Detect which cell encompasses the target text, then output its [x, y] center coordinate. 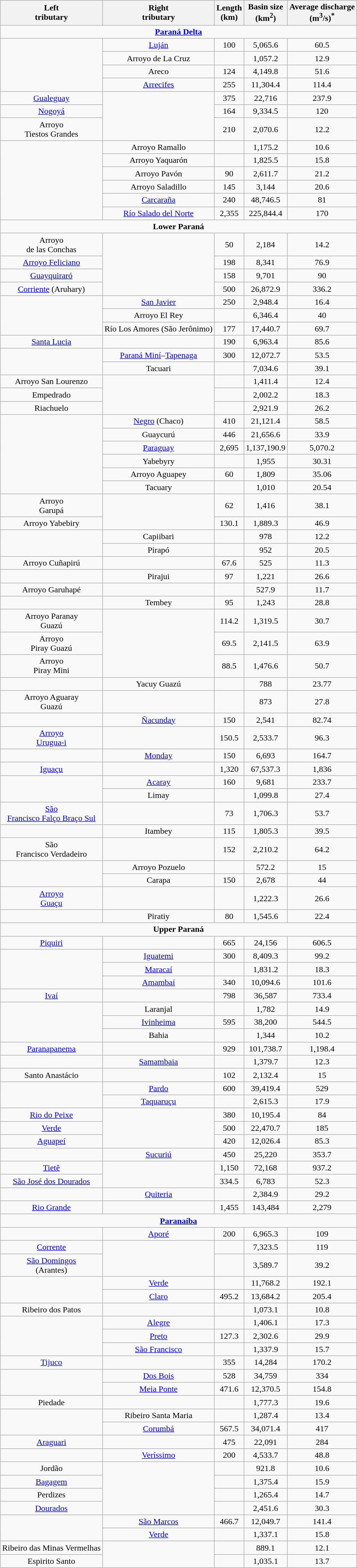
1,320 [229, 769]
Empedrado [51, 395]
80 [229, 916]
Corriente (Aruhary) [51, 289]
1,889.3 [266, 523]
889.1 [266, 1548]
2,141.5 [266, 643]
9,681 [266, 782]
San Javier [159, 302]
375 [229, 98]
1,375.4 [266, 1482]
21,656.6 [266, 434]
São Domingos(Arantes) [51, 1265]
1,455 [229, 1207]
12,026.4 [266, 1141]
1,777.3 [266, 1402]
Nogoyá [51, 111]
Iguaçu [51, 769]
67,537.3 [266, 769]
1,222.3 [266, 898]
Arroyo Pozuelo [159, 867]
873 [266, 702]
Samambaia [159, 1062]
33.9 [322, 434]
ArroyoPiray Mini [51, 666]
Length(km) [229, 13]
1,344 [266, 1035]
114.4 [322, 85]
1,137,190.9 [266, 448]
164 [229, 111]
Piedade [51, 1402]
102 [229, 1075]
85.6 [322, 342]
22.4 [322, 916]
Laranjal [159, 1009]
Negro (Chaco) [159, 421]
Ivinheima [159, 1022]
2,611.7 [266, 174]
Righttributary [159, 13]
38,200 [266, 1022]
127.3 [229, 1336]
5,065.6 [266, 45]
Paranapanema [51, 1049]
Bagagem [51, 1482]
119 [322, 1247]
85.3 [322, 1141]
Taquaruçu [159, 1102]
62 [229, 505]
Alegre [159, 1323]
Río Salado del Norte [159, 213]
39.2 [322, 1265]
11,768.2 [266, 1283]
Basin size(km2) [266, 13]
Maracaí [159, 969]
14,284 [266, 1362]
11,304.4 [266, 85]
Tacuary [159, 487]
13.7 [322, 1561]
Rio do Peixe [51, 1115]
170 [322, 213]
Paraná Miní–Tapenaga [159, 355]
Arroyo Cuñapirú [51, 563]
2,302.6 [266, 1336]
Aguapeí [51, 1141]
Yacuy Guazú [159, 684]
69.7 [322, 329]
529 [322, 1088]
205.4 [322, 1296]
9,701 [266, 275]
Monday [159, 755]
22,716 [266, 98]
10,094.6 [266, 982]
Ribeiro das Minas Vermelhas [51, 1548]
2,451.6 [266, 1508]
1,265.4 [266, 1495]
340 [229, 982]
14.2 [322, 244]
2,070.6 [266, 129]
29.2 [322, 1194]
1,831.2 [266, 969]
60.5 [322, 45]
58.5 [322, 421]
4,149.8 [266, 71]
São Francisco [159, 1349]
240 [229, 200]
Ñacunday [159, 720]
Pirapó [159, 550]
50 [229, 244]
Perdizes [51, 1495]
1,198.4 [322, 1049]
929 [229, 1049]
46.9 [322, 523]
13,684.2 [266, 1296]
152 [229, 849]
15.7 [322, 1349]
38.1 [322, 505]
446 [229, 434]
34,071.4 [266, 1429]
572.2 [266, 867]
20.54 [322, 487]
1,955 [266, 461]
13.4 [322, 1415]
17.9 [322, 1102]
101,738.7 [266, 1049]
12.4 [322, 382]
35.06 [322, 474]
Quiteria [159, 1194]
Bahia [159, 1035]
30.3 [322, 1508]
355 [229, 1362]
ArroyoUrugua-i [51, 737]
11.3 [322, 563]
733.4 [322, 995]
Ribeiro dos Patos [51, 1310]
1,476.6 [266, 666]
2,678 [266, 880]
39,419.4 [266, 1088]
Aporé [159, 1234]
2,210.2 [266, 849]
48.8 [322, 1455]
2,695 [229, 448]
10.8 [322, 1310]
Dos Bois [159, 1376]
1,175.2 [266, 147]
334.5 [229, 1181]
Arroyode las Conchas [51, 244]
Arroyo Garuhapé [51, 590]
3,589.7 [266, 1265]
Piquiri [51, 943]
84 [322, 1115]
1,073.1 [266, 1310]
Guaycurú [159, 434]
2,541 [266, 720]
120 [322, 111]
Arroyo Aguapey [159, 474]
36,587 [266, 995]
471.6 [229, 1389]
2,002.2 [266, 395]
2,184 [266, 244]
17.3 [322, 1323]
1,706.3 [266, 813]
8,409.3 [266, 956]
Pirajui [159, 576]
63.9 [322, 643]
23.77 [322, 684]
Veríssimo [159, 1455]
Arroyo ParanayGuazú [51, 621]
1,035.1 [266, 1561]
2,132.4 [266, 1075]
Guayquiraró [51, 275]
353.7 [322, 1154]
30.7 [322, 621]
Tembey [159, 603]
1,319.5 [266, 621]
30.31 [322, 461]
Amambaí [159, 982]
Paraná Delta [178, 32]
24,156 [266, 943]
12.1 [322, 1548]
185 [322, 1128]
Iguatemi [159, 956]
665 [229, 943]
27.8 [322, 702]
53.5 [322, 355]
11.7 [322, 590]
115 [229, 831]
Limay [159, 795]
334 [322, 1376]
São José dos Dourados [51, 1181]
1,825.5 [266, 160]
1,010 [266, 487]
Río Los Amores (São Jerônimo) [159, 329]
82.74 [322, 720]
Preto [159, 1336]
SãoFrancisco Falço Braço Sul [51, 813]
Itambey [159, 831]
6,346.4 [266, 315]
26.2 [322, 408]
Corumbá [159, 1429]
Carcaraña [159, 200]
1,782 [266, 1009]
525 [266, 563]
233.7 [322, 782]
154.8 [322, 1389]
Paranaíba [178, 1221]
73 [229, 813]
143,484 [266, 1207]
Meia Ponte [159, 1389]
2,948.4 [266, 302]
466.7 [229, 1521]
8,341 [266, 262]
1,836 [322, 769]
Arroyo San Lourenzo [51, 382]
Paraguay [159, 448]
Ivaí [51, 995]
51.6 [322, 71]
Piratiy [159, 916]
15.9 [322, 1482]
76.9 [322, 262]
420 [229, 1141]
Gualeguay [51, 98]
1,416 [266, 505]
20.5 [322, 550]
34,759 [266, 1376]
10,195.4 [266, 1115]
255 [229, 85]
20.6 [322, 187]
336.2 [322, 289]
284 [322, 1442]
39.1 [322, 368]
237.9 [322, 98]
6,783 [266, 1181]
Jordão [51, 1469]
1,411.4 [266, 382]
1,406.1 [266, 1323]
225,844.4 [266, 213]
Lefttributary [51, 13]
4,533.7 [266, 1455]
6,693 [266, 755]
ArroyoPiray Guazú [51, 643]
Arroyo de La Cruz [159, 58]
Upper Paraná [178, 929]
410 [229, 421]
21.2 [322, 174]
150.5 [229, 737]
44 [322, 880]
19.6 [322, 1402]
417 [322, 1429]
1,057.2 [266, 58]
72,168 [266, 1168]
ArroyoTiestos Grandes [51, 129]
97 [229, 576]
1,379.7 [266, 1062]
141.4 [322, 1521]
2,384.9 [266, 1194]
29.9 [322, 1336]
Pardo [159, 1088]
39.5 [322, 831]
Santo Anastácio [51, 1075]
1,809 [266, 474]
210 [229, 129]
Tietê [51, 1168]
380 [229, 1115]
Arroyo AguarayGuazú [51, 702]
Acaray [159, 782]
567.5 [229, 1429]
21,121.4 [266, 421]
1,805.3 [266, 831]
3,144 [266, 187]
Arroyo Pavón [159, 174]
53.7 [322, 813]
192.1 [322, 1283]
130.1 [229, 523]
1,243 [266, 603]
Arroyo Ramallo [159, 147]
22,091 [266, 1442]
Espirito Santo [51, 1561]
50.7 [322, 666]
12.3 [322, 1062]
7,323.5 [266, 1247]
Riachuelo [51, 408]
Dourados [51, 1508]
22,470.7 [266, 1128]
7,034.6 [266, 368]
527.9 [266, 590]
2,279 [322, 1207]
1,287.4 [266, 1415]
Luján [159, 45]
5,070.2 [322, 448]
96.3 [322, 737]
101.6 [322, 982]
12,370.5 [266, 1389]
1,150 [229, 1168]
27.4 [322, 795]
109 [322, 1234]
2,921.9 [266, 408]
Areco [159, 71]
528 [229, 1376]
67.6 [229, 563]
100 [229, 45]
Corrente [51, 1247]
2,355 [229, 213]
14.7 [322, 1495]
69.5 [229, 643]
250 [229, 302]
17,440.7 [266, 329]
1,221 [266, 576]
SãoFrancisco Verdadeiro [51, 849]
48,746.5 [266, 200]
Ribeiro Santa Maria [159, 1415]
Average discharge(m3/s)* [322, 13]
788 [266, 684]
6,965.3 [266, 1234]
25,220 [266, 1154]
Arroyo El Rey [159, 315]
450 [229, 1154]
170.2 [322, 1362]
6,963.4 [266, 342]
64.2 [322, 849]
São Marcos [159, 1521]
12.9 [322, 58]
99.2 [322, 956]
160 [229, 782]
124 [229, 71]
Santa Lucia [51, 342]
Carapa [159, 880]
145 [229, 187]
12,072.7 [266, 355]
Rio Grande [51, 1207]
495.2 [229, 1296]
28.8 [322, 603]
Arroyo Yabebiry [51, 523]
114.2 [229, 621]
16.4 [322, 302]
Tijuco [51, 1362]
595 [229, 1022]
2,533.7 [266, 737]
1,337.1 [266, 1535]
60 [229, 474]
Lower Paraná [178, 226]
52.3 [322, 1181]
798 [229, 995]
88.5 [229, 666]
177 [229, 329]
Claro [159, 1296]
475 [229, 1442]
Yabebyry [159, 461]
ArroyoGarupá [51, 505]
937.2 [322, 1168]
12,049.7 [266, 1521]
952 [266, 550]
81 [322, 200]
Araguari [51, 1442]
10.2 [322, 1035]
1,099.8 [266, 795]
1,545.6 [266, 916]
2,615.3 [266, 1102]
164.7 [322, 755]
198 [229, 262]
Arrecifes [159, 85]
606.5 [322, 943]
Capiibari [159, 537]
14.9 [322, 1009]
Arroyo Yaquarón [159, 160]
Tacuari [159, 368]
Arroyo Feliciano [51, 262]
26,872.9 [266, 289]
978 [266, 537]
Arroyo Saladillo [159, 187]
Sucuriú [159, 1154]
158 [229, 275]
600 [229, 1088]
190 [229, 342]
9,334.5 [266, 111]
ArroyoGuaçu [51, 898]
1,337.9 [266, 1349]
95 [229, 603]
921.8 [266, 1469]
544.5 [322, 1022]
40 [322, 315]
